Identify which cell holds the provided text, then report its [x, y] central coordinate. 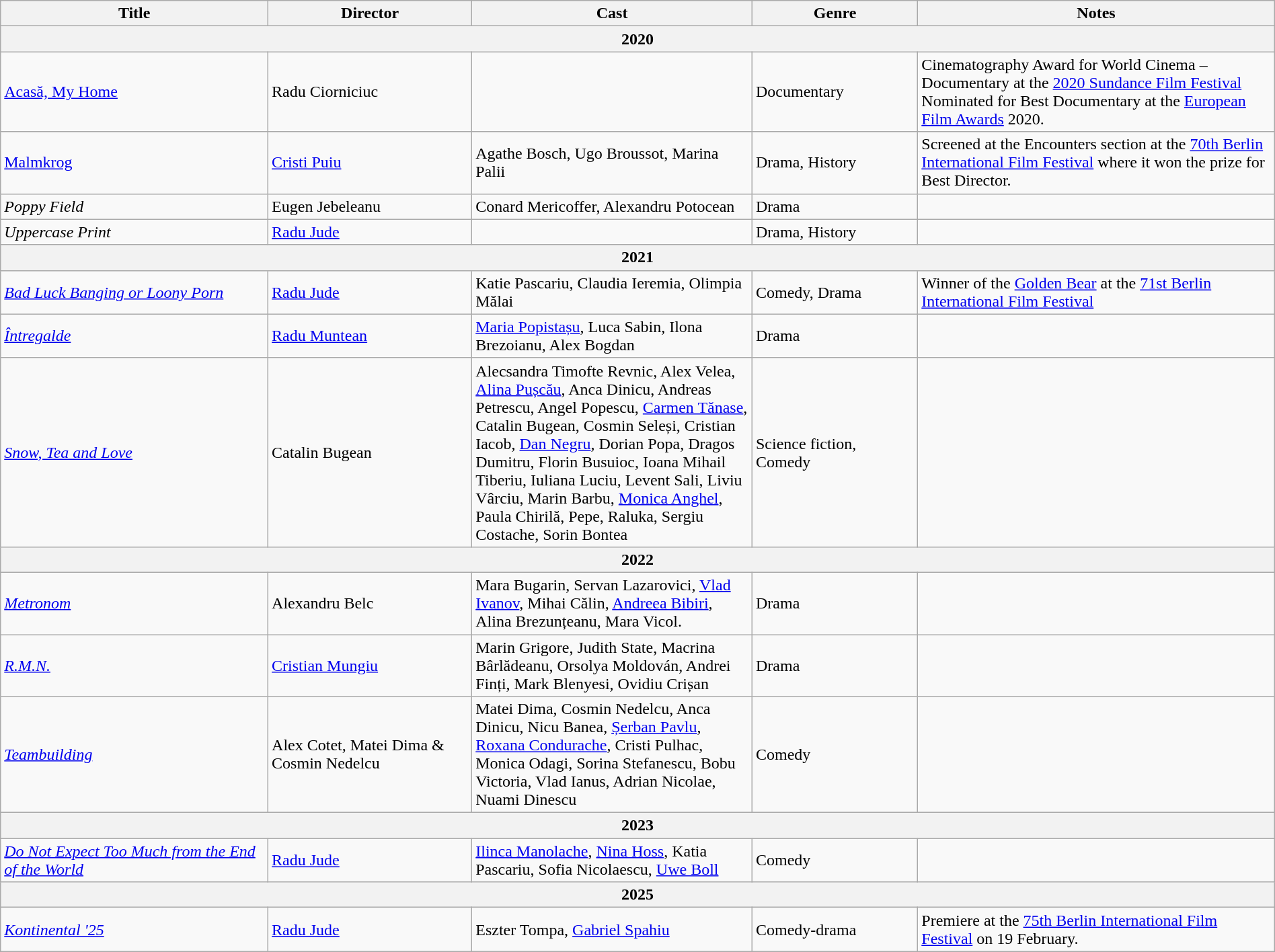
Genre [835, 13]
Întregalde [134, 336]
Maria Popistașu, Luca Sabin, Ilona Brezoianu, Alex Bogdan [612, 336]
Eszter Tompa, Gabriel Spahiu [612, 929]
Science fiction, Comedy [835, 452]
Snow, Tea and Love [134, 452]
Comedy, Drama [835, 292]
Notes [1096, 13]
Conard Mericoffer, Alexandru Potocean [612, 206]
Alexandru Belc [370, 603]
Mara Bugarin, Servan Lazarovici, Vlad Ivanov, Mihai Călin, Andreea Bibiri, Alina Brezunțeanu, Mara Vicol. [612, 603]
2021 [637, 257]
2025 [637, 895]
Cristi Puiu [370, 163]
Ilinca Manolache, Nina Hoss, Katia Pascariu, Sofia Nicolaescu, Uwe Boll [612, 861]
2023 [637, 826]
Teambuilding [134, 754]
Winner of the Golden Bear at the 71st Berlin International Film Festival [1096, 292]
Acasă, My Home [134, 91]
Bad Luck Banging or Loony Porn [134, 292]
Screened at the Encounters section at the 70th Berlin International Film Festival where it won the prize for Best Director. [1096, 163]
Katie Pascariu, Claudia Ieremia, Olimpia Mălai [612, 292]
Metronom [134, 603]
Documentary [835, 91]
Premiere at the 75th Berlin International Film Festival on 19 February. [1096, 929]
Radu Ciorniciuc [370, 91]
Kontinental '25 [134, 929]
Malmkrog [134, 163]
Marin Grigore, Judith State, Macrina Bârlădeanu, Orsolya Moldován, Andrei Finți, Mark Blenyesi, Ovidiu Crișan [612, 666]
Do Not Expect Too Much from the End of the World [134, 861]
Alex Cotet, Matei Dima & Cosmin Nedelcu [370, 754]
Comedy-drama [835, 929]
Cristian Mungiu [370, 666]
Title [134, 13]
Radu Muntean [370, 336]
Director [370, 13]
Eugen Jebeleanu [370, 206]
R.M.N. [134, 666]
Cast [612, 13]
Uppercase Print [134, 232]
Agathe Bosch, Ugo Broussot, Marina Palii [612, 163]
2020 [637, 39]
2022 [637, 559]
Poppy Field [134, 206]
Catalin Bugean [370, 452]
